Find where the given text appears and provide that cell's center as [X, Y] coordinate. 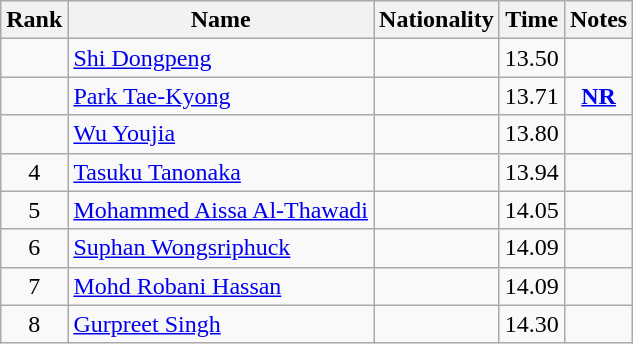
NR [598, 96]
Time [532, 20]
13.50 [532, 58]
Gurpreet Singh [221, 324]
Rank [34, 20]
Mohd Robani Hassan [221, 286]
Mohammed Aissa Al-Thawadi [221, 210]
13.71 [532, 96]
8 [34, 324]
14.30 [532, 324]
Nationality [437, 20]
Tasuku Tanonaka [221, 172]
6 [34, 248]
13.80 [532, 134]
Notes [598, 20]
14.05 [532, 210]
Name [221, 20]
Suphan Wongsriphuck [221, 248]
Park Tae-Kyong [221, 96]
7 [34, 286]
5 [34, 210]
Shi Dongpeng [221, 58]
13.94 [532, 172]
Wu Youjia [221, 134]
4 [34, 172]
